Identify which cell holds the provided text, then report its (X, Y) central coordinate. 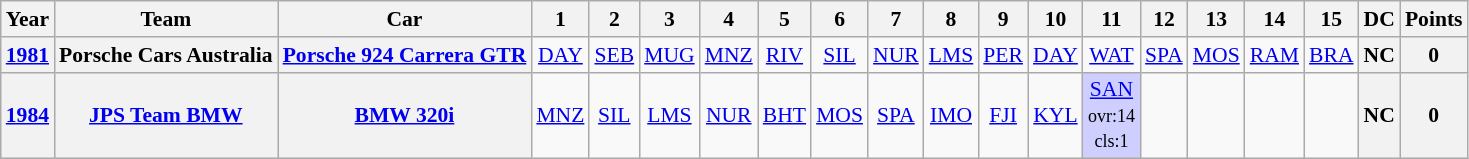
8 (952, 19)
11 (1112, 19)
3 (670, 19)
13 (1216, 19)
Points (1434, 19)
Porsche Cars Australia (166, 55)
2 (614, 19)
PER (1003, 55)
Year (28, 19)
JPS Team BMW (166, 116)
15 (1332, 19)
RAM (1274, 55)
WAT (1112, 55)
IMO (952, 116)
RIV (784, 55)
12 (1164, 19)
5 (784, 19)
9 (1003, 19)
Car (405, 19)
14 (1274, 19)
1984 (28, 116)
4 (729, 19)
BRA (1332, 55)
MUG (670, 55)
SANovr:14cls:1 (1112, 116)
6 (840, 19)
Team (166, 19)
10 (1056, 19)
1981 (28, 55)
SEB (614, 55)
FJI (1003, 116)
7 (896, 19)
BMW 320i (405, 116)
1 (560, 19)
DC (1380, 19)
KYL (1056, 116)
Porsche 924 Carrera GTR (405, 55)
BHT (784, 116)
